Extract the [X, Y] coordinate from the center of the cell holding the provided text.  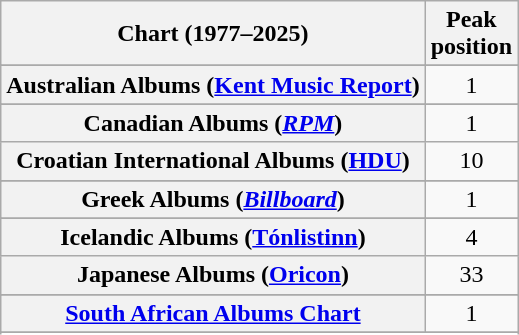
Peak position [471, 34]
10 [471, 161]
South African Albums Chart [213, 313]
Chart (1977–2025) [213, 34]
Greek Albums (Billboard) [213, 199]
Canadian Albums (RPM) [213, 123]
Croatian International Albums (HDU) [213, 161]
Icelandic Albums (Tónlistinn) [213, 237]
Australian Albums (Kent Music Report) [213, 85]
Japanese Albums (Oricon) [213, 275]
4 [471, 237]
33 [471, 275]
